From the cell containing the given text, extract its center point as [X, Y] coordinate. 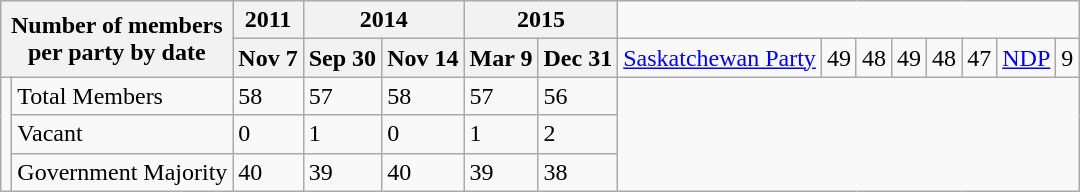
Government Majority [122, 172]
56 [578, 96]
2 [578, 134]
Vacant [122, 134]
Number of membersper party by date [117, 39]
9 [1068, 58]
Nov 7 [268, 58]
47 [980, 58]
2011 [268, 20]
Total Members [122, 96]
Mar 9 [501, 58]
2014 [384, 20]
Sep 30 [342, 58]
Nov 14 [423, 58]
38 [578, 172]
Saskatchewan Party [720, 58]
NDP [1026, 58]
2015 [541, 20]
Dec 31 [578, 58]
